For the text-containing cell, return its midpoint in [X, Y] coordinate format. 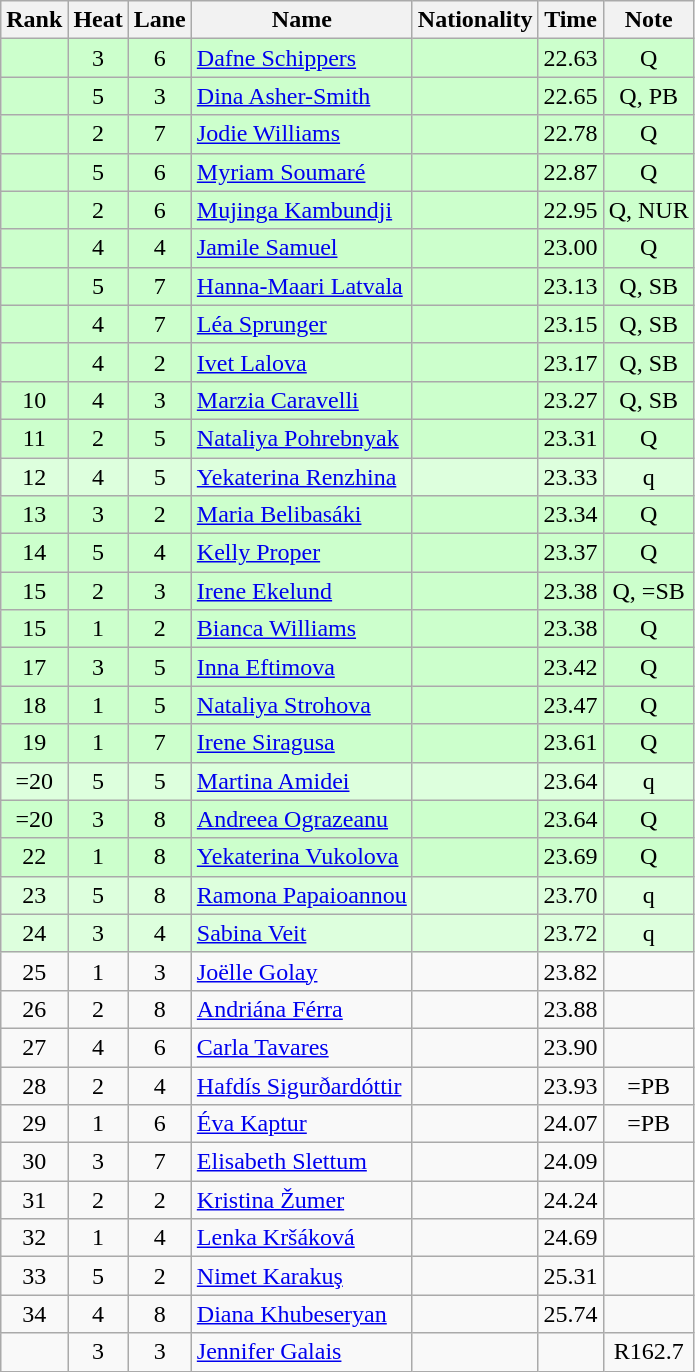
26 [34, 1009]
Nationality [475, 20]
Bianca Williams [302, 629]
30 [34, 1162]
31 [34, 1200]
27 [34, 1047]
Rank [34, 20]
23.33 [570, 477]
10 [34, 400]
23.37 [570, 553]
Joëlle Golay [302, 971]
Jennifer Galais [302, 1352]
Kelly Proper [302, 553]
23 [34, 895]
23.34 [570, 515]
23.47 [570, 705]
Dina Asher-Smith [302, 96]
Nimet Karakuş [302, 1276]
23.27 [570, 400]
Dafne Schippers [302, 58]
23.61 [570, 743]
Yekaterina Vukolova [302, 857]
Myriam Soumaré [302, 172]
Nataliya Strohova [302, 705]
12 [34, 477]
Sabina Veit [302, 933]
34 [34, 1314]
Lenka Kršáková [302, 1238]
17 [34, 667]
R162.7 [648, 1352]
23.69 [570, 857]
Andreea Ograzeanu [302, 819]
Irene Siragusa [302, 743]
Marzia Caravelli [302, 400]
23.90 [570, 1047]
23.88 [570, 1009]
Lane [160, 20]
23.00 [570, 248]
14 [34, 553]
Andriána Férra [302, 1009]
Diana Khubeseryan [302, 1314]
Kristina Žumer [302, 1200]
Ramona Papaioannou [302, 895]
23.93 [570, 1085]
Q, PB [648, 96]
Irene Ekelund [302, 591]
Q, =SB [648, 591]
22.95 [570, 210]
Time [570, 20]
Jamile Samuel [302, 248]
Q, NUR [648, 210]
22.65 [570, 96]
24 [34, 933]
23.82 [570, 971]
25 [34, 971]
11 [34, 438]
25.31 [570, 1276]
22 [34, 857]
25.74 [570, 1314]
33 [34, 1276]
23.13 [570, 286]
22.78 [570, 134]
Hanna-Maari Latvala [302, 286]
22.63 [570, 58]
24.69 [570, 1238]
23.31 [570, 438]
Inna Eftimova [302, 667]
Nataliya Pohrebnyak [302, 438]
Léa Sprunger [302, 324]
13 [34, 515]
Ivet Lalova [302, 362]
23.70 [570, 895]
Name [302, 20]
19 [34, 743]
32 [34, 1238]
23.72 [570, 933]
Elisabeth Slettum [302, 1162]
24.09 [570, 1162]
22.87 [570, 172]
23.17 [570, 362]
23.15 [570, 324]
Éva Kaptur [302, 1124]
Hafdís Sigurðardóttir [302, 1085]
29 [34, 1124]
Martina Amidei [302, 781]
Mujinga Kambundji [302, 210]
Heat [98, 20]
23.42 [570, 667]
Carla Tavares [302, 1047]
Jodie Williams [302, 134]
Maria Belibasáki [302, 515]
Yekaterina Renzhina [302, 477]
18 [34, 705]
24.24 [570, 1200]
28 [34, 1085]
Note [648, 20]
24.07 [570, 1124]
